Extract the (X, Y) coordinate from the center of the cell holding the provided text.  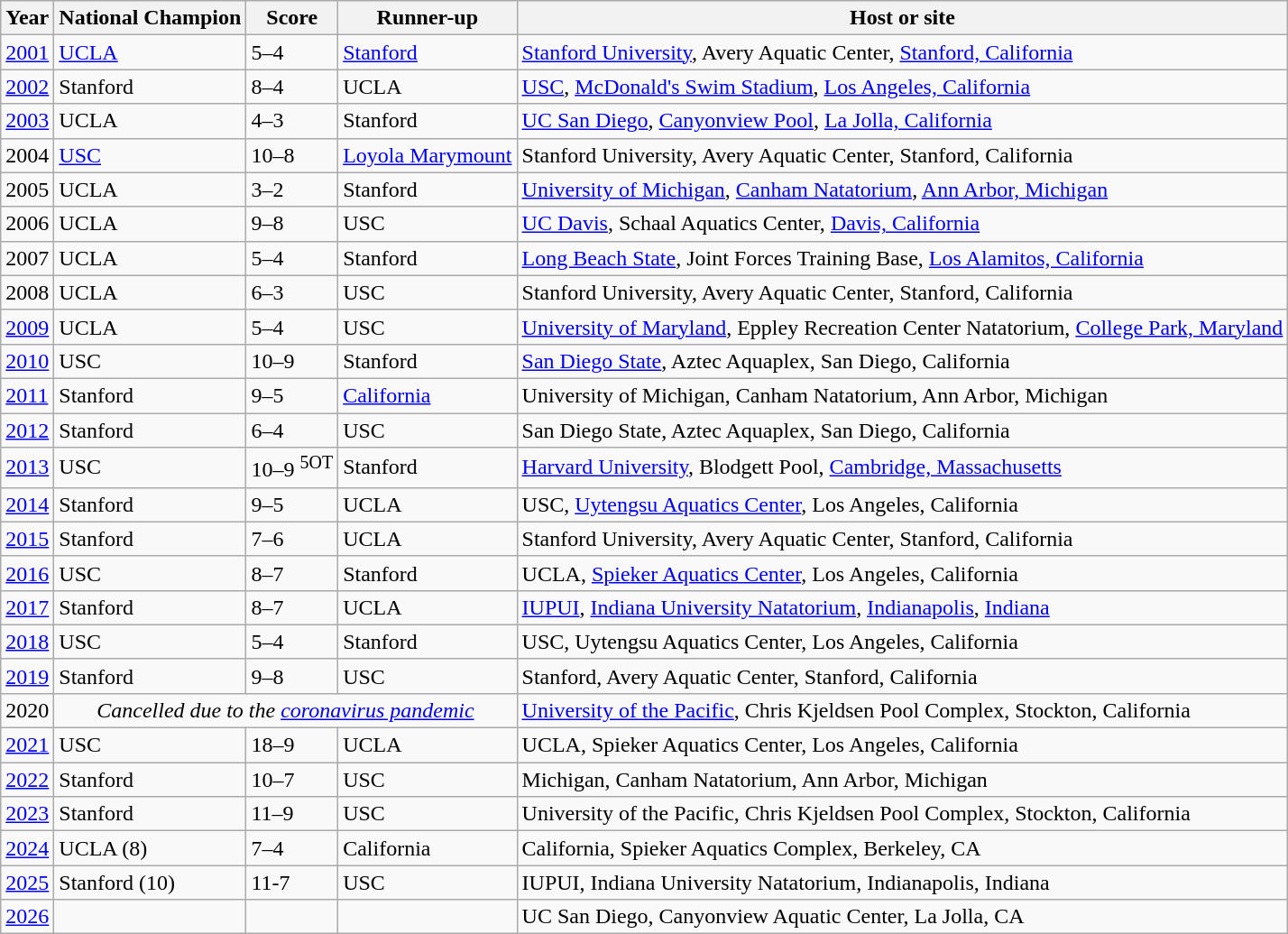
USC, McDonald's Swim Stadium, Los Angeles, California (902, 87)
UC San Diego, Canyonview Pool, La Jolla, California (902, 121)
Runner-up (428, 18)
2003 (27, 121)
2019 (27, 676)
Harvard University, Blodgett Pool, Cambridge, Massachusetts (902, 467)
7–4 (292, 848)
2025 (27, 883)
2018 (27, 642)
2024 (27, 848)
2014 (27, 504)
2002 (27, 87)
2013 (27, 467)
Cancelled due to the coronavirus pandemic (285, 710)
Michigan, Canham Natatorium, Ann Arbor, Michigan (902, 780)
Long Beach State, Joint Forces Training Base, Los Alamitos, California (902, 258)
2017 (27, 607)
10–8 (292, 155)
2022 (27, 780)
2011 (27, 395)
Stanford (10) (150, 883)
2010 (27, 361)
7–6 (292, 539)
University of Maryland, Eppley Recreation Center Natatorium, College Park, Maryland (902, 327)
UC San Diego, Canyonview Aquatic Center, La Jolla, CA (902, 917)
2023 (27, 814)
3–2 (292, 190)
California, Spieker Aquatics Complex, Berkeley, CA (902, 848)
11-7 (292, 883)
2005 (27, 190)
2016 (27, 573)
18–9 (292, 745)
8–4 (292, 87)
10–7 (292, 780)
Loyola Marymount (428, 155)
11–9 (292, 814)
UCLA (8) (150, 848)
2021 (27, 745)
2008 (27, 292)
2026 (27, 917)
6–4 (292, 430)
6–3 (292, 292)
2009 (27, 327)
Host or site (902, 18)
10–9 (292, 361)
2001 (27, 52)
UC Davis, Schaal Aquatics Center, Davis, California (902, 224)
2020 (27, 710)
10–9 5OT (292, 467)
National Champion (150, 18)
2012 (27, 430)
Stanford, Avery Aquatic Center, Stanford, California (902, 676)
2007 (27, 258)
Year (27, 18)
2004 (27, 155)
2015 (27, 539)
Score (292, 18)
2006 (27, 224)
4–3 (292, 121)
